Identify which cell holds the provided text, then report its (X, Y) central coordinate. 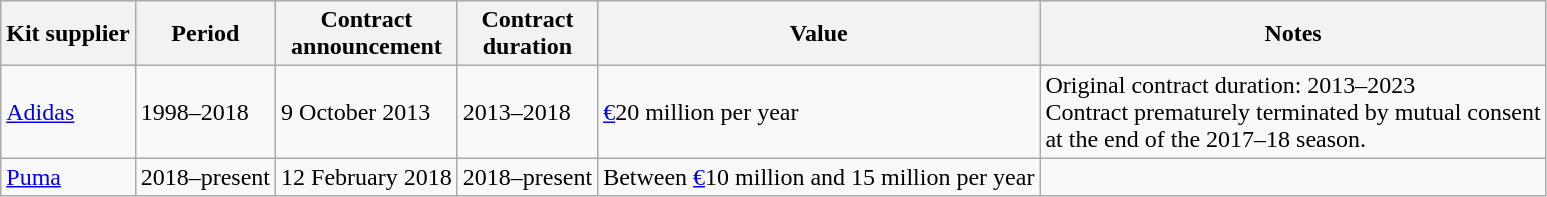
Period (205, 34)
Between €10 million and 15 million per year (819, 177)
2013–2018 (527, 112)
9 October 2013 (367, 112)
Original contract duration: 2013–2023Contract prematurely terminated by mutual consentat the end of the 2017–18 season. (1293, 112)
Adidas (68, 112)
12 February 2018 (367, 177)
€20 million per year (819, 112)
Value (819, 34)
Contractannouncement (367, 34)
Puma (68, 177)
Notes (1293, 34)
Kit supplier (68, 34)
Contractduration (527, 34)
1998–2018 (205, 112)
